Scan for the cell matching the given text and deliver its [X, Y] coordinate at center. 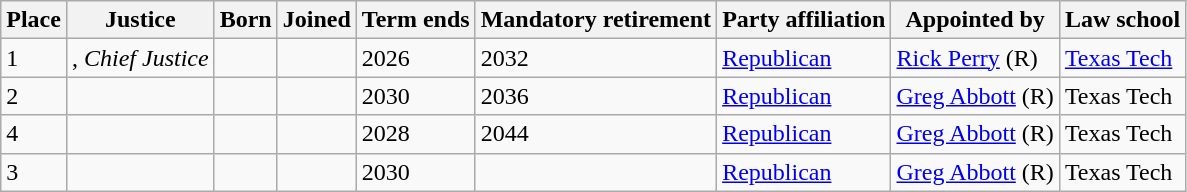
Mandatory retirement [596, 20]
4 [34, 134]
Term ends [416, 20]
3 [34, 172]
Party affiliation [804, 20]
Rick Perry (R) [975, 58]
2036 [596, 96]
2 [34, 96]
, Chief Justice [140, 58]
Place [34, 20]
2026 [416, 58]
Joined [316, 20]
2044 [596, 134]
Law school [1122, 20]
2028 [416, 134]
Born [246, 20]
Appointed by [975, 20]
1 [34, 58]
2032 [596, 58]
Justice [140, 20]
